Find where the given text appears and provide that cell's center as (x, y) coordinate. 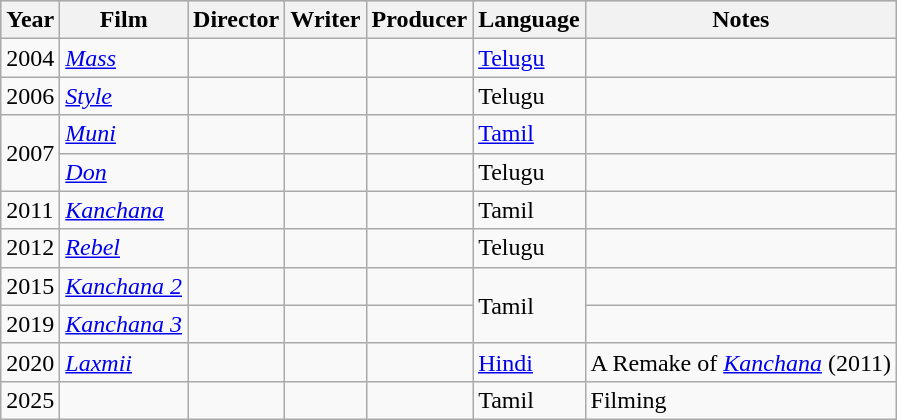
Film (124, 20)
A Remake of Kanchana (2011) (740, 362)
2011 (30, 210)
Director (236, 20)
2004 (30, 58)
Hindi (529, 362)
2012 (30, 248)
Laxmii (124, 362)
Style (124, 96)
Kanchana 3 (124, 324)
Rebel (124, 248)
Language (529, 20)
Kanchana 2 (124, 286)
Writer (326, 20)
Mass (124, 58)
2006 (30, 96)
2019 (30, 324)
Don (124, 172)
2025 (30, 400)
2015 (30, 286)
Year (30, 20)
2007 (30, 153)
Muni (124, 134)
2020 (30, 362)
Notes (740, 20)
Kanchana (124, 210)
Producer (420, 20)
Filming (740, 400)
